Extract the (x, y) coordinate from the center of the cell holding the provided text.  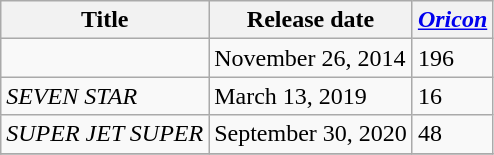
48 (452, 134)
September 30, 2020 (311, 134)
Oricon (452, 20)
196 (452, 58)
SEVEN STAR (105, 96)
16 (452, 96)
Release date (311, 20)
Title (105, 20)
November 26, 2014 (311, 58)
March 13, 2019 (311, 96)
SUPER JET SUPER (105, 134)
